Provide the [x, y] coordinate of the cell's center where the given text is located.  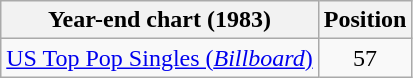
57 [365, 58]
Position [365, 20]
Year-end chart (1983) [160, 20]
US Top Pop Singles (Billboard) [160, 58]
